For the text-containing cell, return its midpoint in (X, Y) coordinate format. 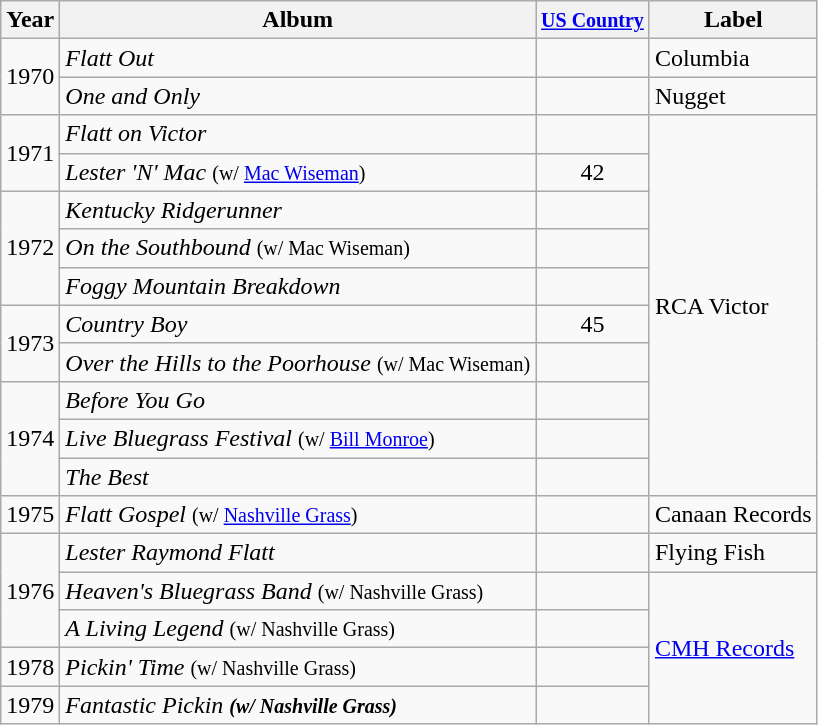
Lester Raymond Flatt (298, 553)
RCA Victor (733, 306)
Foggy Mountain Breakdown (298, 286)
Flatt Out (298, 58)
Live Bluegrass Festival (w/ Bill Monroe) (298, 438)
Flatt on Victor (298, 134)
Year (30, 20)
CMH Records (733, 648)
Nugget (733, 96)
1978 (30, 667)
Lester 'N' Mac (w/ Mac Wiseman) (298, 172)
On the Southbound (w/ Mac Wiseman) (298, 248)
Columbia (733, 58)
One and Only (298, 96)
1976 (30, 591)
A Living Legend (w/ Nashville Grass) (298, 629)
1975 (30, 515)
Over the Hills to the Poorhouse (w/ Mac Wiseman) (298, 362)
1973 (30, 343)
Pickin' Time (w/ Nashville Grass) (298, 667)
Kentucky Ridgerunner (298, 210)
Fantastic Pickin (w/ Nashville Grass) (298, 705)
Album (298, 20)
45 (593, 324)
US Country (593, 20)
Canaan Records (733, 515)
The Best (298, 477)
1972 (30, 248)
Before You Go (298, 400)
Flying Fish (733, 553)
Country Boy (298, 324)
Flatt Gospel (w/ Nashville Grass) (298, 515)
1971 (30, 153)
Label (733, 20)
Heaven's Bluegrass Band (w/ Nashville Grass) (298, 591)
1979 (30, 705)
42 (593, 172)
1970 (30, 77)
1974 (30, 438)
